Scan for the cell matching the given text and deliver its (X, Y) coordinate at center. 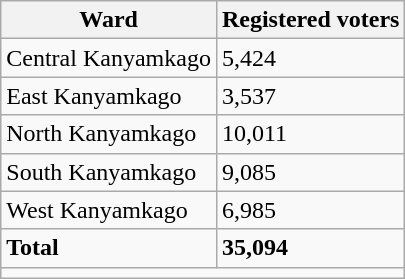
Ward (109, 20)
Total (109, 248)
Registered voters (310, 20)
3,537 (310, 96)
Central Kanyamkago (109, 58)
35,094 (310, 248)
6,985 (310, 210)
9,085 (310, 172)
5,424 (310, 58)
North Kanyamkago (109, 134)
South Kanyamkago (109, 172)
10,011 (310, 134)
West Kanyamkago (109, 210)
East Kanyamkago (109, 96)
